From the cell containing the given text, extract its center point as (X, Y) coordinate. 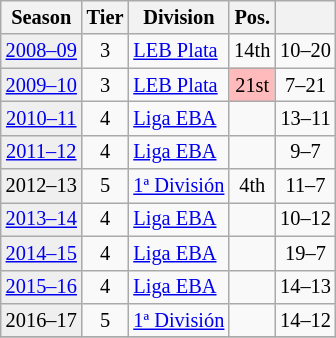
10–12 (306, 219)
4th (252, 186)
11–7 (306, 186)
2014–15 (42, 253)
2015–16 (42, 287)
2008–09 (42, 51)
2009–10 (42, 85)
Division (178, 17)
19–7 (306, 253)
2010–11 (42, 118)
Season (42, 17)
13–11 (306, 118)
2013–14 (42, 219)
14–13 (306, 287)
7–21 (306, 85)
21st (252, 85)
Pos. (252, 17)
2016–17 (42, 320)
9–7 (306, 152)
2011–12 (42, 152)
10–20 (306, 51)
2012–13 (42, 186)
14–12 (306, 320)
14th (252, 51)
Tier (106, 17)
